Scan for the cell matching the given text and deliver its (X, Y) coordinate at center. 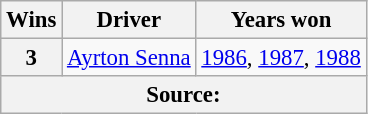
Driver (129, 20)
1986, 1987, 1988 (281, 58)
3 (32, 58)
Wins (32, 20)
Ayrton Senna (129, 58)
Source: (184, 95)
Years won (281, 20)
